Determine the (X, Y) coordinate at the center of the cell enclosing the given text.  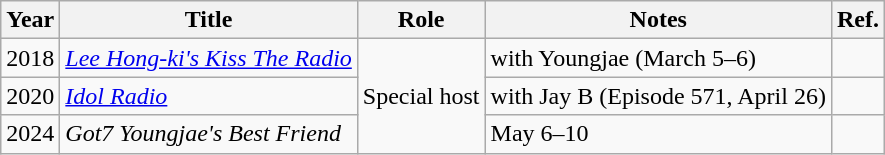
Special host (421, 96)
with Jay B (Episode 571, April 26) (658, 96)
Got7 Youngjae's Best Friend (209, 134)
2020 (30, 96)
Notes (658, 20)
Title (209, 20)
Idol Radio (209, 96)
Year (30, 20)
May 6–10 (658, 134)
Role (421, 20)
2024 (30, 134)
2018 (30, 58)
Lee Hong-ki's Kiss The Radio (209, 58)
Ref. (858, 20)
with Youngjae (March 5–6) (658, 58)
